Return the [x, y] coordinate for the center point of the cell that contains the specified text.  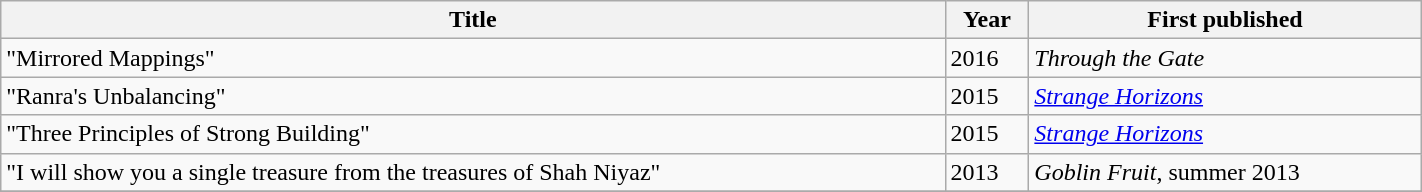
Year [987, 20]
"Ranra's Unbalancing" [473, 96]
Goblin Fruit, summer 2013 [1225, 172]
"I will show you a single treasure from the treasures of Shah Niyaz" [473, 172]
Title [473, 20]
Through the Gate [1225, 58]
First published [1225, 20]
2016 [987, 58]
2013 [987, 172]
"Three Principles of Strong Building" [473, 134]
"Mirrored Mappings" [473, 58]
